Pinpoint the cell where the given text exists, returning its (x, y) midpoint coordinate. 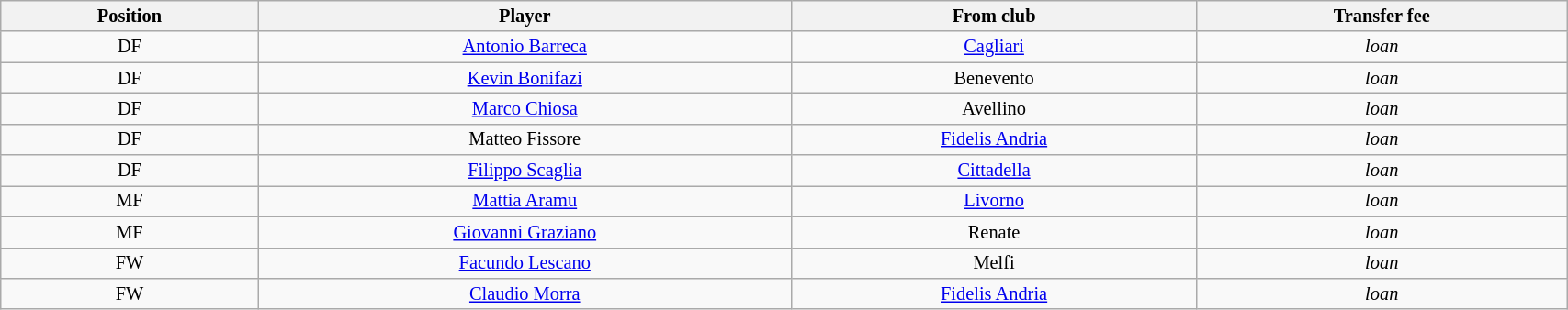
Matteo Fissore (525, 139)
Renate (994, 232)
Cittadella (994, 171)
Giovanni Graziano (525, 232)
Antonio Barreca (525, 47)
Position (130, 16)
Melfi (994, 263)
Filippo Scaglia (525, 171)
Claudio Morra (525, 293)
Mattia Aramu (525, 201)
Transfer fee (1382, 16)
Livorno (994, 201)
Cagliari (994, 47)
Avellino (994, 108)
Player (525, 16)
Facundo Lescano (525, 263)
Marco Chiosa (525, 108)
Benevento (994, 78)
Kevin Bonifazi (525, 78)
From club (994, 16)
